Capture the cell that displays the provided text and extract its [X, Y] central coordinate. 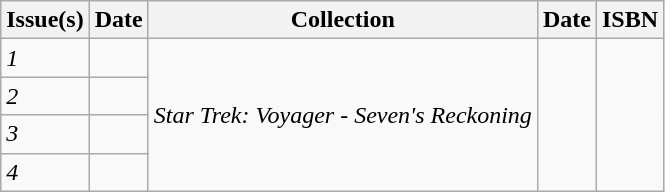
4 [45, 172]
Issue(s) [45, 20]
Collection [342, 20]
2 [45, 96]
1 [45, 58]
3 [45, 134]
Star Trek: Voyager - Seven's Reckoning [342, 115]
ISBN [630, 20]
